Capture the cell that displays the provided text and extract its [x, y] central coordinate. 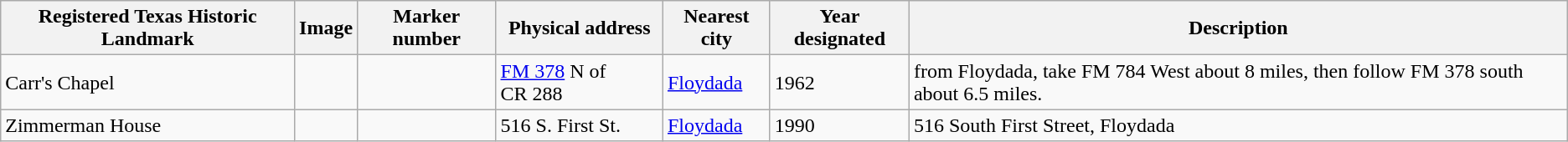
from Floydada, take FM 784 West about 8 miles, then follow FM 378 south about 6.5 miles. [1238, 82]
Carr's Chapel [147, 82]
Year designated [839, 28]
1962 [839, 82]
516 S. First St. [580, 125]
1990 [839, 125]
Registered Texas Historic Landmark [147, 28]
Nearest city [716, 28]
Zimmerman House [147, 125]
FM 378 N of CR 288 [580, 82]
Marker number [427, 28]
Physical address [580, 28]
Image [327, 28]
516 South First Street, Floydada [1238, 125]
Description [1238, 28]
